Return [X, Y] of the center of cell containing provided text 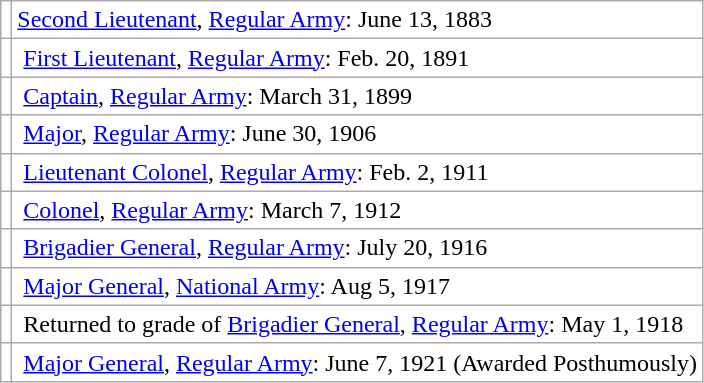
Returned to grade of Brigadier General, Regular Army: May 1, 1918 [358, 324]
Second Lieutenant, Regular Army: June 13, 1883 [358, 20]
First Lieutenant, Regular Army: Feb. 20, 1891 [358, 58]
Colonel, Regular Army: March 7, 1912 [358, 210]
Major General, Regular Army: June 7, 1921 (Awarded Posthumously) [358, 362]
Major, Regular Army: June 30, 1906 [358, 134]
Lieutenant Colonel, Regular Army: Feb. 2, 1911 [358, 172]
Brigadier General, Regular Army: July 20, 1916 [358, 248]
Captain, Regular Army: March 31, 1899 [358, 96]
Major General, National Army: Aug 5, 1917 [358, 286]
